Extract the (X, Y) coordinate from the center of the cell holding the provided text.  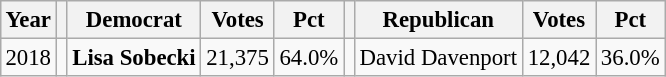
12,042 (558, 57)
21,375 (238, 57)
David Davenport (438, 57)
36.0% (630, 57)
Year (28, 20)
Republican (438, 20)
2018 (28, 57)
64.0% (308, 57)
Democrat (134, 20)
Lisa Sobecki (134, 57)
